Provide the [X, Y] coordinate of the cell's center where the given text is located.  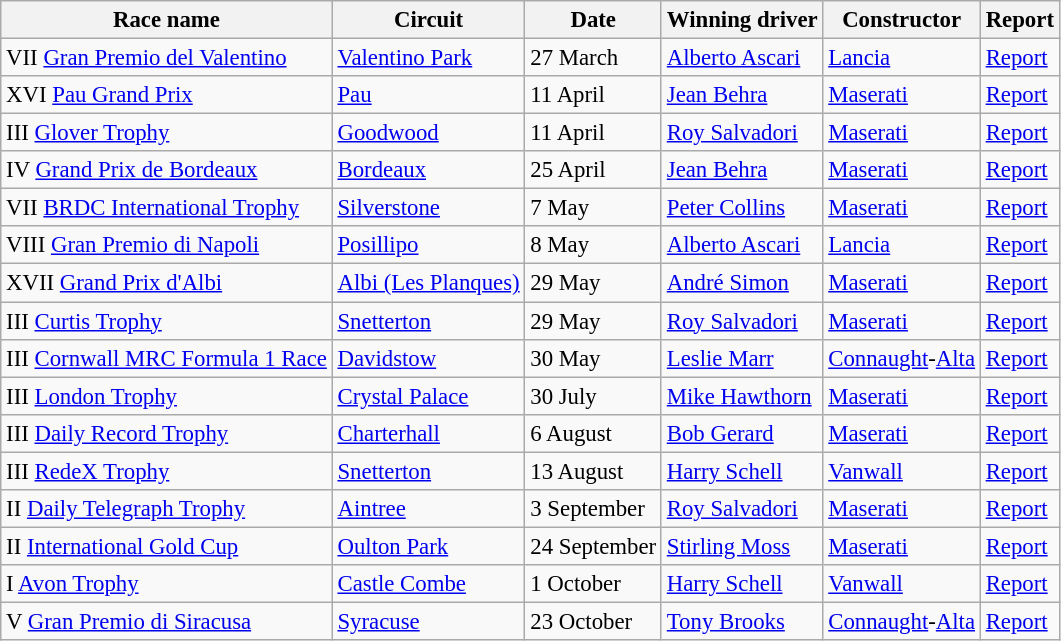
Peter Collins [742, 208]
24 September [593, 546]
1 October [593, 584]
II Daily Telegraph Trophy [166, 509]
Davidstow [428, 358]
III London Trophy [166, 396]
30 July [593, 396]
III Cornwall MRC Formula 1 Race [166, 358]
III Glover Trophy [166, 133]
Silverstone [428, 208]
VII Gran Premio del Valentino [166, 58]
13 August [593, 471]
Goodwood [428, 133]
Date [593, 20]
VIII Gran Premio di Napoli [166, 245]
Mike Hawthorn [742, 396]
Circuit [428, 20]
7 May [593, 208]
23 October [593, 621]
Stirling Moss [742, 546]
III Daily Record Trophy [166, 433]
III RedeX Trophy [166, 471]
I Avon Trophy [166, 584]
Oulton Park [428, 546]
Pau [428, 95]
Winning driver [742, 20]
Leslie Marr [742, 358]
Race name [166, 20]
Crystal Palace [428, 396]
Bordeaux [428, 170]
25 April [593, 170]
27 March [593, 58]
Constructor [902, 20]
Albi (Les Planques) [428, 283]
6 August [593, 433]
André Simon [742, 283]
3 September [593, 509]
II International Gold Cup [166, 546]
30 May [593, 358]
IV Grand Prix de Bordeaux [166, 170]
III Curtis Trophy [166, 321]
VII BRDC International Trophy [166, 208]
V Gran Premio di Siracusa [166, 621]
Posillipo [428, 245]
Castle Combe [428, 584]
Syracuse [428, 621]
Aintree [428, 509]
8 May [593, 245]
Bob Gerard [742, 433]
XVI Pau Grand Prix [166, 95]
Valentino Park [428, 58]
Tony Brooks [742, 621]
Charterhall [428, 433]
XVII Grand Prix d'Albi [166, 283]
